Identify which cell holds the provided text, then report its [x, y] central coordinate. 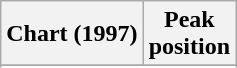
Chart (1997) [72, 34]
Peakposition [189, 34]
